From the cell containing the given text, extract its center point as (X, Y) coordinate. 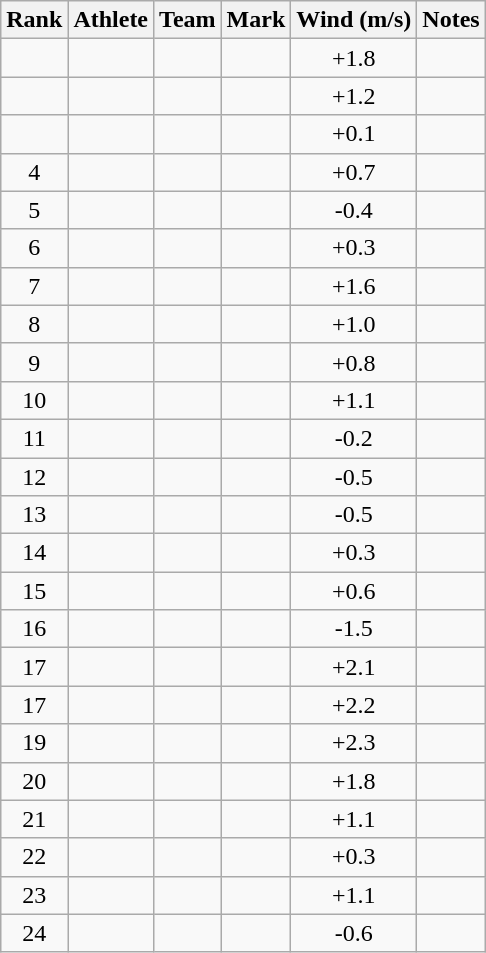
+0.1 (354, 134)
-1.5 (354, 629)
5 (34, 210)
4 (34, 172)
15 (34, 591)
20 (34, 781)
-0.2 (354, 438)
12 (34, 477)
16 (34, 629)
11 (34, 438)
9 (34, 362)
21 (34, 819)
+0.8 (354, 362)
14 (34, 553)
+0.7 (354, 172)
Notes (451, 20)
+1.6 (354, 286)
Wind (m/s) (354, 20)
10 (34, 400)
23 (34, 895)
7 (34, 286)
-0.6 (354, 933)
Team (188, 20)
8 (34, 324)
Athlete (111, 20)
+1.2 (354, 96)
Rank (34, 20)
24 (34, 933)
+2.2 (354, 705)
+1.0 (354, 324)
+2.1 (354, 667)
-0.4 (354, 210)
6 (34, 248)
+2.3 (354, 743)
+0.6 (354, 591)
Mark (256, 20)
19 (34, 743)
22 (34, 857)
13 (34, 515)
